Search for the cell housing the specified text and yield its (X, Y) center coordinate. 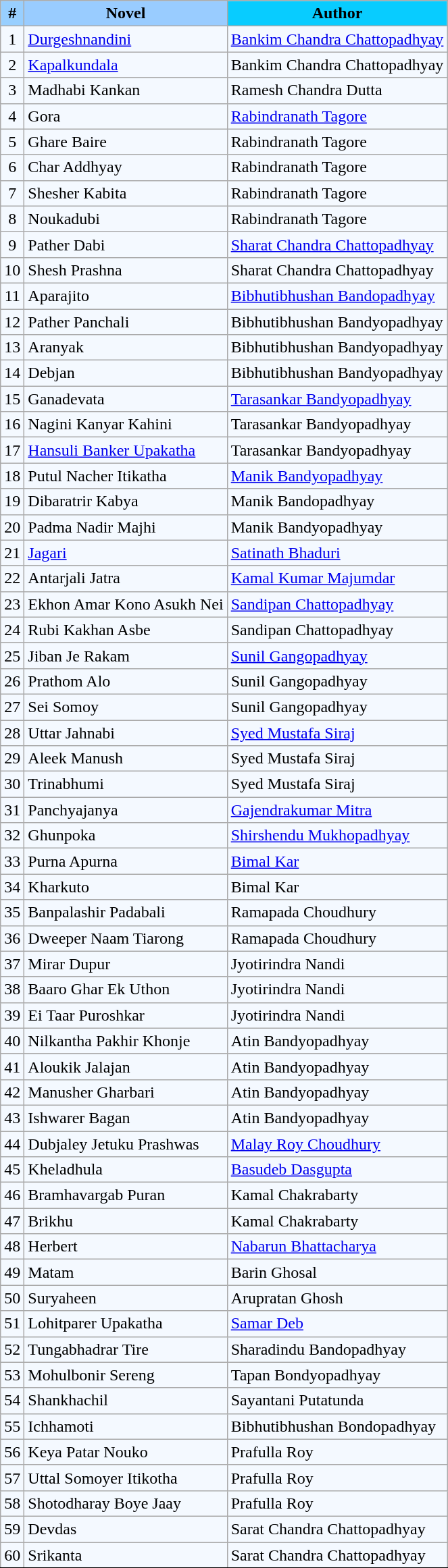
Ishwarer Bagan (126, 1118)
Gajendrakumar Mitra (337, 810)
Dibaratrir Kabya (126, 502)
Samar Deb (337, 1324)
Shankhachil (126, 1401)
Srikanta (126, 1555)
11 (12, 296)
Ghunpoka (126, 836)
Nabarun Bhattacharya (337, 1247)
57 (12, 1478)
Basudeb Dasgupta (337, 1170)
30 (12, 784)
39 (12, 1015)
14 (12, 373)
Nagini Kanyar Kahini (126, 425)
Prathom Alo (126, 681)
Purna Apurna (126, 861)
Panchyajanya (126, 810)
10 (12, 270)
22 (12, 578)
Lohitparer Upakatha (126, 1324)
Aranyak (126, 348)
12 (12, 322)
Uttar Jahnabi (126, 732)
58 (12, 1503)
Dweeper Naam Tiarong (126, 938)
Mohulbonir Sereng (126, 1375)
Kheladhula (126, 1170)
Shesher Kabita (126, 193)
Sei Somoy (126, 707)
Jagari (126, 553)
7 (12, 193)
5 (12, 142)
Pather Panchali (126, 322)
Suryaheen (126, 1298)
32 (12, 836)
Herbert (126, 1247)
Baaro Ghar Ek Uthon (126, 990)
Ei Taar Puroshkar (126, 1015)
Ramesh Chandra Dutta (337, 90)
Madhabi Kankan (126, 90)
55 (12, 1426)
Nilkantha Pakhir Khonje (126, 1041)
Bibhutibhushan Bondopadhyay (337, 1426)
36 (12, 938)
46 (12, 1195)
Devdas (126, 1529)
Keya Patar Nouko (126, 1452)
35 (12, 913)
40 (12, 1041)
49 (12, 1272)
Trinabhumi (126, 784)
Ghare Baire (126, 142)
15 (12, 399)
Author (337, 13)
# (12, 13)
Gora (126, 116)
29 (12, 759)
Padma Nadir Majhi (126, 527)
Kharkuto (126, 887)
53 (12, 1375)
52 (12, 1349)
Tungabhadrar Tire (126, 1349)
Durgeshnandini (126, 39)
34 (12, 887)
Novel (126, 13)
59 (12, 1529)
Bramhavargab Puran (126, 1195)
Sayantani Putatunda (337, 1401)
Aloukik Jalajan (126, 1066)
Rubi Kakhan Asbe (126, 630)
42 (12, 1092)
Kamal Kumar Majumdar (337, 578)
48 (12, 1247)
Hansuli Banker Upakatha (126, 450)
Arupratan Ghosh (337, 1298)
23 (12, 604)
Manik Bandopadhyay (337, 502)
Jiban Je Rakam (126, 655)
Barin Ghosal (337, 1272)
9 (12, 244)
Debjan (126, 373)
Malay Roy Choudhury (337, 1144)
Putul Nacher Itikatha (126, 476)
26 (12, 681)
41 (12, 1066)
54 (12, 1401)
33 (12, 861)
Satinath Bhaduri (337, 553)
25 (12, 655)
Manusher Gharbari (126, 1092)
3 (12, 90)
6 (12, 167)
19 (12, 502)
Aparajito (126, 296)
18 (12, 476)
Aleek Manush (126, 759)
16 (12, 425)
Char Addhyay (126, 167)
38 (12, 990)
Shotodharay Boye Jaay (126, 1503)
Mirar Dupur (126, 964)
13 (12, 348)
44 (12, 1144)
Bibhutibhushan Bandopadhyay (337, 296)
Tapan Bondyopadhyay (337, 1375)
Sharadindu Bandopadhyay (337, 1349)
37 (12, 964)
Ichhamoti (126, 1426)
4 (12, 116)
Shirshendu Mukhopadhyay (337, 836)
43 (12, 1118)
8 (12, 219)
27 (12, 707)
Antarjali Jatra (126, 578)
Matam (126, 1272)
Brikhu (126, 1221)
51 (12, 1324)
20 (12, 527)
Banpalashir Padabali (126, 913)
56 (12, 1452)
Noukadubi (126, 219)
Pather Dabi (126, 244)
28 (12, 732)
2 (12, 65)
Ekhon Amar Kono Asukh Nei (126, 604)
21 (12, 553)
31 (12, 810)
60 (12, 1555)
Ganadevata (126, 399)
24 (12, 630)
1 (12, 39)
Dubjaley Jetuku Prashwas (126, 1144)
45 (12, 1170)
47 (12, 1221)
17 (12, 450)
Uttal Somoyer Itikotha (126, 1478)
Kapalkundala (126, 65)
Shesh Prashna (126, 270)
50 (12, 1298)
